Capture the cell that displays the provided text and extract its (X, Y) central coordinate. 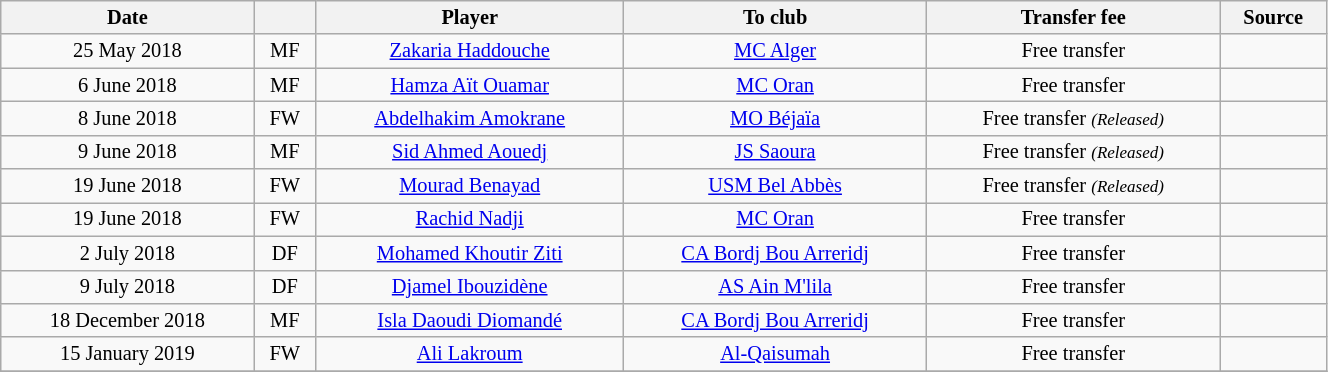
9 July 2018 (128, 287)
18 December 2018 (128, 320)
Date (128, 17)
Sid Ahmed Aouedj (470, 152)
Mourad Benayad (470, 186)
Ali Lakroum (470, 354)
25 May 2018 (128, 51)
Isla Daoudi Diomandé (470, 320)
8 June 2018 (128, 118)
2 July 2018 (128, 253)
MC Alger (776, 51)
Mohamed Khoutir Ziti (470, 253)
15 January 2019 (128, 354)
MO Béjaïa (776, 118)
Hamza Aït Ouamar (470, 85)
9 June 2018 (128, 152)
Player (470, 17)
AS Ain M'lila (776, 287)
Rachid Nadji (470, 219)
Al-Qaisumah (776, 354)
USM Bel Abbès (776, 186)
Transfer fee (1074, 17)
6 June 2018 (128, 85)
JS Saoura (776, 152)
Abdelhakim Amokrane (470, 118)
Djamel Ibouzidène (470, 287)
Zakaria Haddouche (470, 51)
To club (776, 17)
Source (1274, 17)
